Provide the (X, Y) coordinate of the cell's center where the given text is located.  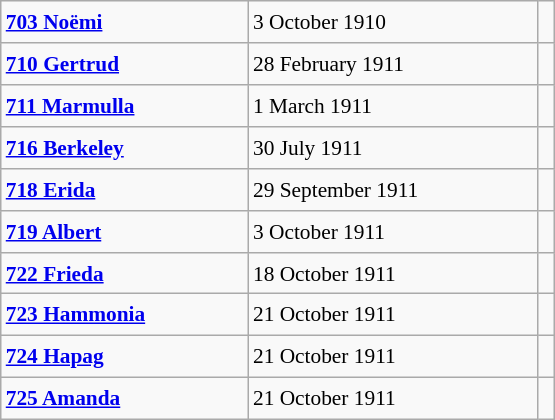
725 Amanda (124, 399)
703 Noëmi (124, 22)
724 Hapag (124, 357)
711 Marmulla (124, 106)
28 February 1911 (393, 64)
3 October 1910 (393, 22)
719 Albert (124, 231)
18 October 1911 (393, 273)
30 July 1911 (393, 148)
718 Erida (124, 189)
722 Frieda (124, 273)
716 Berkeley (124, 148)
1 March 1911 (393, 106)
723 Hammonia (124, 315)
710 Gertrud (124, 64)
3 October 1911 (393, 231)
29 September 1911 (393, 189)
